Detect which cell encompasses the target text, then output its (X, Y) center coordinate. 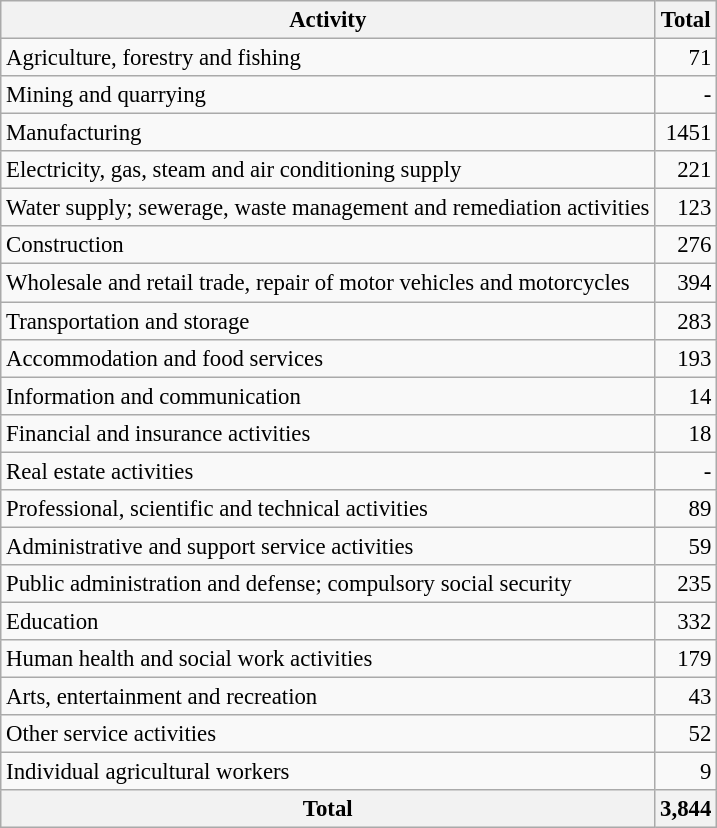
Professional, scientific and technical activities (328, 509)
14 (686, 396)
Real estate activities (328, 471)
Individual agricultural workers (328, 772)
89 (686, 509)
Information and communication (328, 396)
Financial and insurance activities (328, 433)
332 (686, 621)
Education (328, 621)
43 (686, 697)
Accommodation and food services (328, 358)
Arts, entertainment and recreation (328, 697)
Wholesale and retail trade, repair of motor vehicles and motorcycles (328, 283)
1451 (686, 133)
Public administration and defense; compulsory social security (328, 584)
Administrative and support service activities (328, 546)
Electricity, gas, steam and air conditioning supply (328, 170)
Mining and quarrying (328, 95)
18 (686, 433)
276 (686, 245)
9 (686, 772)
Manufacturing (328, 133)
3,844 (686, 809)
235 (686, 584)
283 (686, 321)
Water supply; sewerage, waste management and remediation activities (328, 208)
221 (686, 170)
Activity (328, 20)
193 (686, 358)
Construction (328, 245)
Agriculture, forestry and fishing (328, 58)
179 (686, 659)
123 (686, 208)
71 (686, 58)
52 (686, 734)
394 (686, 283)
Human health and social work activities (328, 659)
Other service activities (328, 734)
59 (686, 546)
Transportation and storage (328, 321)
